Pinpoint the cell where the given text exists, returning its [x, y] midpoint coordinate. 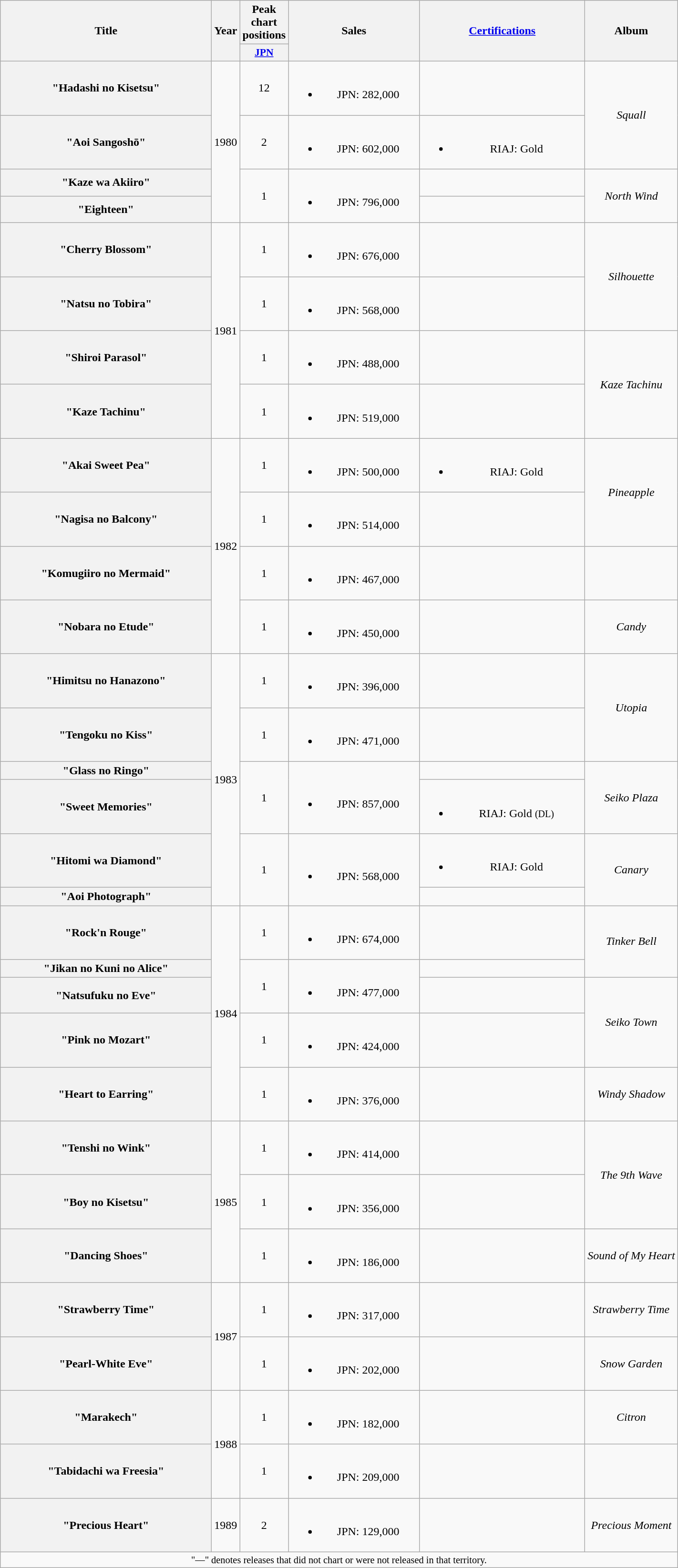
"Akai Sweet Pea" [106, 465]
Squall [631, 115]
1984 [226, 1013]
JPN: 857,000 [354, 798]
"Precious Heart" [106, 1525]
Canary [631, 869]
"Dancing Shoes" [106, 1256]
Candy [631, 627]
JPN: 676,000 [354, 250]
1989 [226, 1525]
JPN: 202,000 [354, 1364]
1980 [226, 142]
"Tabidachi wa Freesia" [106, 1471]
Year [226, 31]
"Hitomi wa Diamond" [106, 860]
"Kaze Tachinu" [106, 412]
JPN: 414,000 [354, 1148]
JPN: 602,000 [354, 142]
1983 [226, 779]
JPN: 129,000 [354, 1525]
"Jikan no Kuni no Alice" [106, 969]
"Rock'n Rouge" [106, 932]
Silhouette [631, 277]
JPN: 450,000 [354, 627]
"Natsu no Tobira" [106, 304]
"Hadashi no Kisetsu" [106, 88]
Strawberry Time [631, 1309]
"Glass no Ringo" [106, 770]
JPN: 471,000 [354, 735]
1987 [226, 1336]
RIAJ: Gold (DL) [503, 806]
"Sweet Memories" [106, 806]
JPN: 477,000 [354, 986]
"Aoi Sangoshō" [106, 142]
Peak chart positions [264, 22]
"Tengoku no Kiss" [106, 735]
"Pink no Mozart" [106, 1041]
JPN: 209,000 [354, 1471]
"Pearl-White Eve" [106, 1364]
1981 [226, 331]
1982 [226, 546]
Windy Shadow [631, 1094]
"Nobara no Etude" [106, 627]
JPN: 467,000 [354, 573]
JPN: 186,000 [354, 1256]
JPN: 356,000 [354, 1202]
"Marakech" [106, 1417]
"Kaze wa Akiiro" [106, 183]
Snow Garden [631, 1364]
Tinker Bell [631, 941]
JPN: 424,000 [354, 1041]
12 [264, 88]
"Boy no Kisetsu" [106, 1202]
"Nagisa no Balcony" [106, 519]
Utopia [631, 708]
JPN: 376,000 [354, 1094]
"Cherry Blossom" [106, 250]
JPN: 500,000 [354, 465]
The 9th Wave [631, 1175]
"Shiroi Parasol" [106, 357]
"Natsufuku no Eve" [106, 996]
"Heart to Earring" [106, 1094]
"Himitsu no Hanazono" [106, 680]
Kaze Tachinu [631, 384]
"Komugiiro no Mermaid" [106, 573]
JPN: 282,000 [354, 88]
JPN: 488,000 [354, 357]
Certifications [503, 31]
Pineapple [631, 492]
"Eighteen" [106, 210]
Sound of My Heart [631, 1256]
Citron [631, 1417]
1988 [226, 1444]
JPN: 317,000 [354, 1309]
"Aoi Photograph" [106, 896]
JPN: 396,000 [354, 680]
"Tenshi no Wink" [106, 1148]
Sales [354, 31]
Seiko Town [631, 1022]
JPN: 514,000 [354, 519]
JPN: 182,000 [354, 1417]
Seiko Plaza [631, 798]
North Wind [631, 196]
JPN: 519,000 [354, 412]
Precious Moment [631, 1525]
"Strawberry Time" [106, 1309]
1985 [226, 1202]
Album [631, 31]
"—" denotes releases that did not chart or were not released in that territory. [339, 1560]
JPN: 796,000 [354, 196]
JPN: 674,000 [354, 932]
Title [106, 31]
JPN [264, 53]
